Determine the (X, Y) coordinate at the center of the cell enclosing the given text.  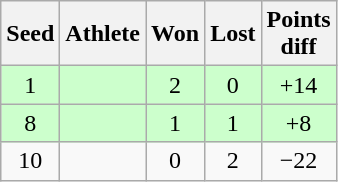
Seed (30, 34)
8 (30, 123)
Lost (233, 34)
10 (30, 161)
−22 (298, 161)
+14 (298, 85)
Pointsdiff (298, 34)
+8 (298, 123)
Athlete (103, 34)
Won (176, 34)
